Provide the (X, Y) coordinate of the cell's center where the given text is located.  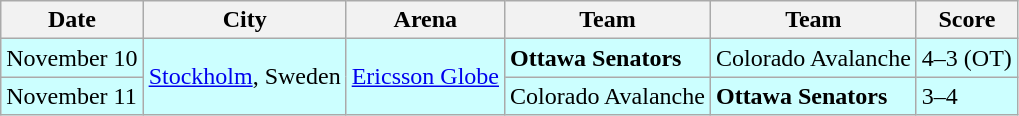
4–3 (OT) (966, 58)
November 10 (72, 58)
Stockholm, Sweden (244, 77)
Ericsson Globe (425, 77)
City (244, 20)
Score (966, 20)
Date (72, 20)
3–4 (966, 96)
November 11 (72, 96)
Arena (425, 20)
